Provide the [X, Y] coordinate of the cell's center where the given text is located.  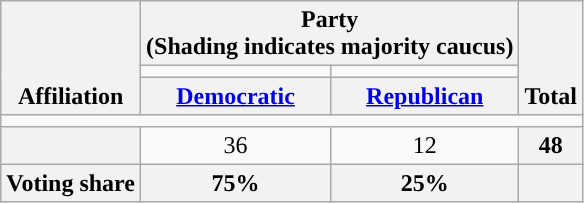
Democratic [236, 96]
12 [425, 145]
Affiliation [71, 58]
36 [236, 145]
25% [425, 183]
48 [551, 145]
Party (Shading indicates majority caucus) [330, 34]
Total [551, 58]
75% [236, 183]
Voting share [71, 183]
Republican [425, 96]
